Locate the cell with the specified text and output its (x, y) center coordinate. 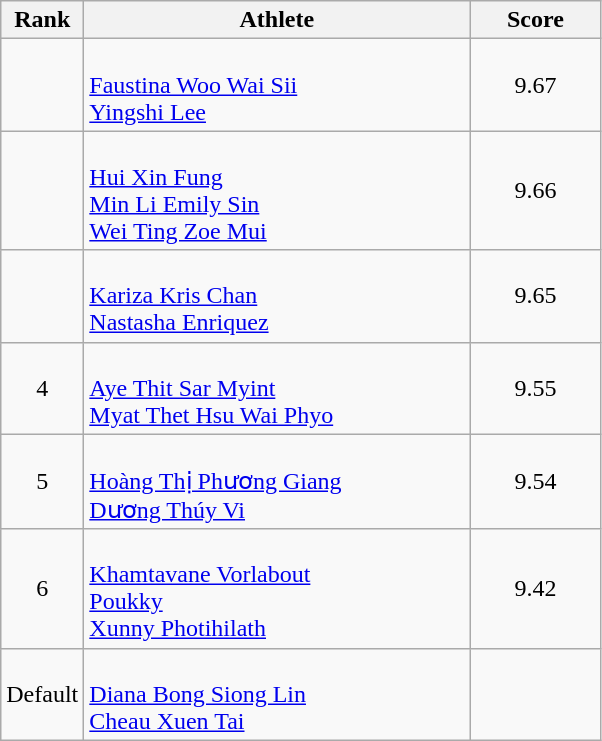
9.67 (536, 85)
Rank (42, 20)
9.55 (536, 388)
Hui Xin FungMin Li Emily SinWei Ting Zoe Mui (277, 190)
Faustina Woo Wai SiiYingshi Lee (277, 85)
9.42 (536, 588)
Athlete (277, 20)
Kariza Kris ChanNastasha Enriquez (277, 296)
Score (536, 20)
Default (42, 694)
9.66 (536, 190)
6 (42, 588)
Khamtavane VorlaboutPoukkyXunny Photihilath (277, 588)
Hoàng Thị Phương GiangDương Thúy Vi (277, 482)
9.65 (536, 296)
5 (42, 482)
Aye Thit Sar MyintMyat Thet Hsu Wai Phyo (277, 388)
9.54 (536, 482)
4 (42, 388)
Diana Bong Siong LinCheau Xuen Tai (277, 694)
